Scan for the cell matching the given text and deliver its (X, Y) coordinate at center. 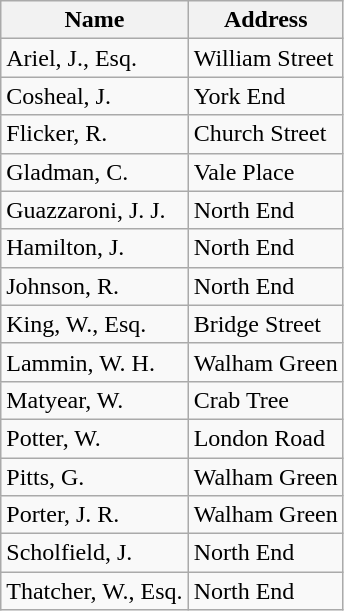
Thatcher, W., Esq. (94, 591)
Guazzaroni, J. J. (94, 210)
Hamilton, J. (94, 248)
Address (266, 20)
Cosheal, J. (94, 96)
Lammin, W. H. (94, 362)
Name (94, 20)
Crab Tree (266, 400)
York End (266, 96)
Ariel, J., Esq. (94, 58)
William Street (266, 58)
Pitts, G. (94, 477)
Potter, W. (94, 438)
Bridge Street (266, 324)
King, W., Esq. (94, 324)
Scholfield, J. (94, 553)
Gladman, C. (94, 172)
Matyear, W. (94, 400)
Flicker, R. (94, 134)
Porter, J. R. (94, 515)
London Road (266, 438)
Johnson, R. (94, 286)
Vale Place (266, 172)
Church Street (266, 134)
